Extract the [x, y] coordinate from the center of the cell holding the provided text.  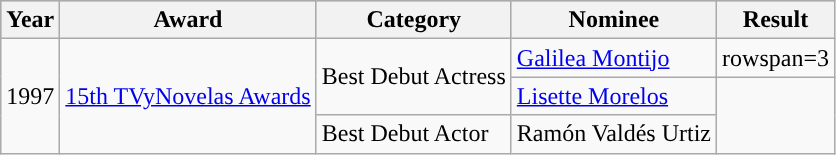
Lisette Morelos [614, 96]
rowspan=3 [776, 58]
Galilea Montijo [614, 58]
Category [414, 20]
15th TVyNovelas Awards [188, 96]
Best Debut Actor [414, 134]
1997 [30, 96]
Year [30, 20]
Award [188, 20]
Best Debut Actress [414, 77]
Ramón Valdés Urtiz [614, 134]
Result [776, 20]
Nominee [614, 20]
